Scan for the cell matching the given text and deliver its [X, Y] coordinate at center. 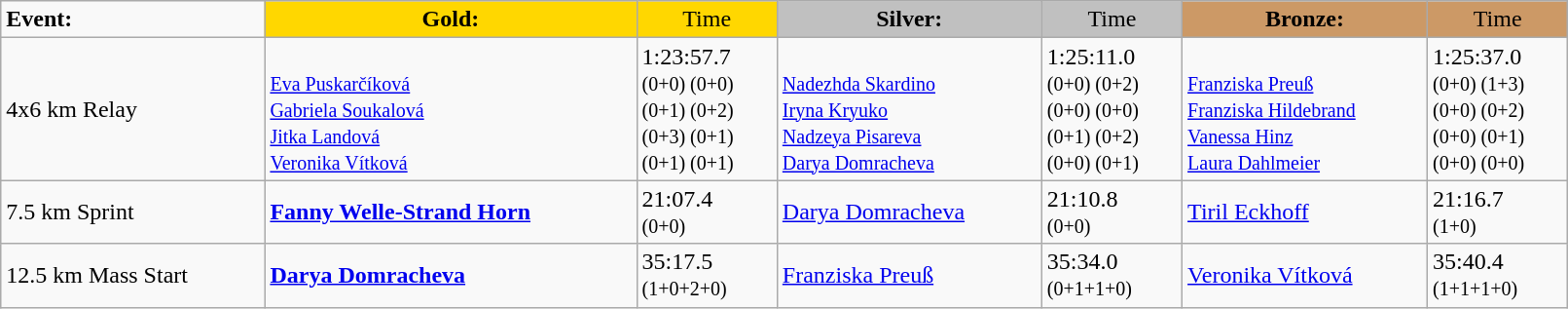
35:34.0(0+1+1+0) [1112, 275]
35:17.5 (1+0+2+0) [707, 275]
Franziska Preuß [909, 275]
1:23:57.7(0+0) (0+0)(0+1) (0+2)(0+3) (0+1)(0+1) (0+1) [707, 109]
1:25:11.0(0+0) (0+2)(0+0) (0+0)(0+1) (0+2)(0+0) (0+1) [1112, 109]
Eva PuskarčíkováGabriela SoukalováJitka LandováVeronika Vítková [451, 109]
Event: [132, 19]
Nadezhda SkardinoIryna KryukoNadzeya PisarevaDarya Domracheva [909, 109]
Bronze: [1305, 19]
Gold: [451, 19]
35:40.4(1+1+1+0) [1497, 275]
7.5 km Sprint [132, 212]
Franziska PreußFranziska HildebrandVanessa HinzLaura Dahlmeier [1305, 109]
21:16.7(1+0) [1497, 212]
Tiril Eckhoff [1305, 212]
12.5 km Mass Start [132, 275]
Silver: [909, 19]
Fanny Welle-Strand Horn [451, 212]
21:07.4(0+0) [707, 212]
21:10.8(0+0) [1112, 212]
4x6 km Relay [132, 109]
1:25:37.0(0+0) (1+3)(0+0) (0+2)(0+0) (0+1)(0+0) (0+0) [1497, 109]
Veronika Vítková [1305, 275]
